Locate the cell with the specified text and output its [X, Y] center coordinate. 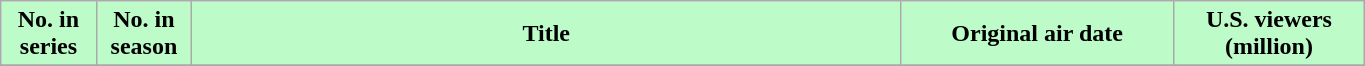
No. inseries [48, 34]
Title [546, 34]
No. inseason [144, 34]
Original air date [1038, 34]
U.S. viewers(million) [1268, 34]
